Determine the (X, Y) coordinate at the center of the cell enclosing the given text.  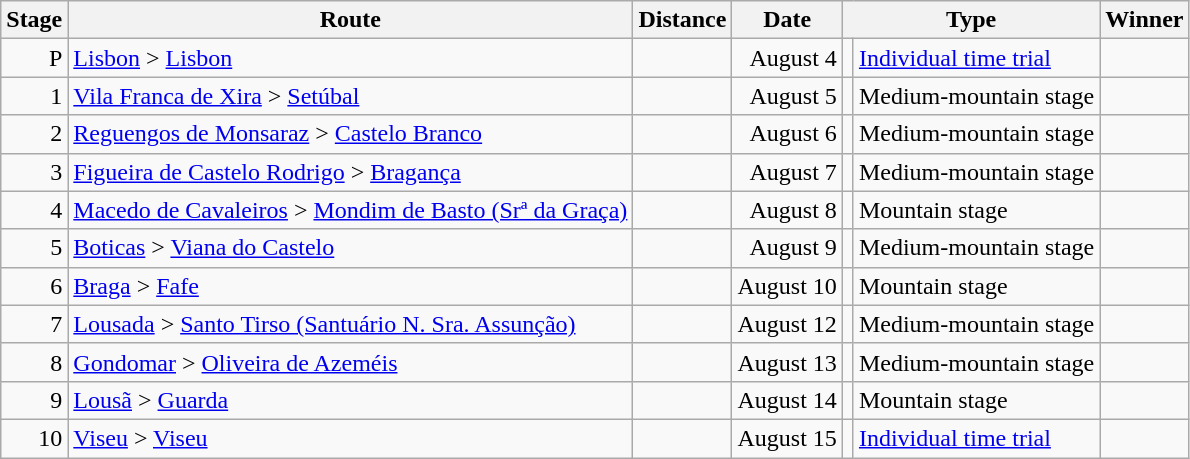
2 (34, 134)
10 (34, 438)
August 7 (787, 172)
Distance (682, 20)
August 10 (787, 286)
8 (34, 362)
August 12 (787, 324)
Boticas > Viana do Castelo (350, 248)
1 (34, 96)
August 13 (787, 362)
Reguengos de Monsaraz > Castelo Branco (350, 134)
Macedo de Cavaleiros > Mondim de Basto (Srª da Graça) (350, 210)
P (34, 58)
August 14 (787, 400)
Lousã > Guarda (350, 400)
August 4 (787, 58)
Winner (1144, 20)
3 (34, 172)
6 (34, 286)
9 (34, 400)
Lisbon > Lisbon (350, 58)
Braga > Fafe (350, 286)
Date (787, 20)
Route (350, 20)
5 (34, 248)
Type (970, 20)
7 (34, 324)
August 9 (787, 248)
August 8 (787, 210)
August 5 (787, 96)
Vila Franca de Xira > Setúbal (350, 96)
Gondomar > Oliveira de Azeméis (350, 362)
4 (34, 210)
August 15 (787, 438)
Lousada > Santo Tirso (Santuário N. Sra. Assunção) (350, 324)
Stage (34, 20)
August 6 (787, 134)
Viseu > Viseu (350, 438)
Figueira de Castelo Rodrigo > Bragança (350, 172)
